Output the (x, y) coordinate of the center of the cell containing the given text.  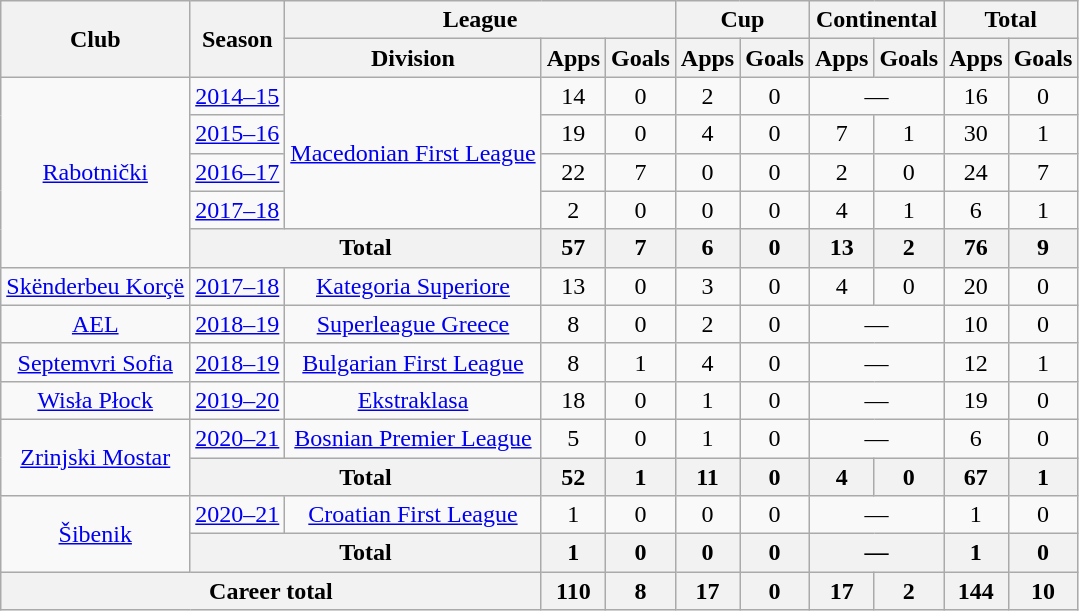
76 (976, 248)
Croatian First League (413, 515)
2014–15 (238, 96)
Skënderbeu Korçë (96, 286)
20 (976, 286)
52 (573, 477)
5 (573, 438)
144 (976, 591)
14 (573, 96)
2016–17 (238, 172)
3 (707, 286)
Zrinjski Mostar (96, 457)
League (480, 20)
Continental (876, 20)
67 (976, 477)
AEL (96, 324)
18 (573, 400)
12 (976, 362)
Septemvri Sofia (96, 362)
Šibenik (96, 534)
2015–16 (238, 134)
2019–20 (238, 400)
16 (976, 96)
24 (976, 172)
Macedonian First League (413, 153)
30 (976, 134)
Cup (742, 20)
57 (573, 248)
Rabotnički (96, 172)
Season (238, 39)
Kategoria Superiore (413, 286)
Club (96, 39)
22 (573, 172)
Ekstraklasa (413, 400)
Wisła Płock (96, 400)
Division (413, 58)
Career total (271, 591)
Superleague Greece (413, 324)
Bosnian Premier League (413, 438)
110 (573, 591)
Bulgarian First League (413, 362)
11 (707, 477)
9 (1043, 248)
